Locate the cell with the specified text and output its [x, y] center coordinate. 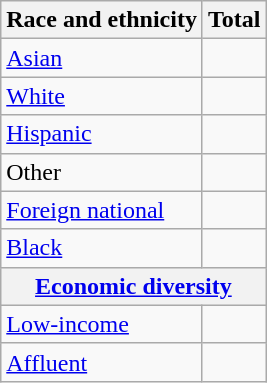
Asian [102, 58]
Race and ethnicity [102, 20]
Economic diversity [134, 286]
Other [102, 172]
Hispanic [102, 134]
Black [102, 248]
Foreign national [102, 210]
Affluent [102, 362]
White [102, 96]
Total [234, 20]
Low-income [102, 324]
